Detect which cell encompasses the target text, then output its (x, y) center coordinate. 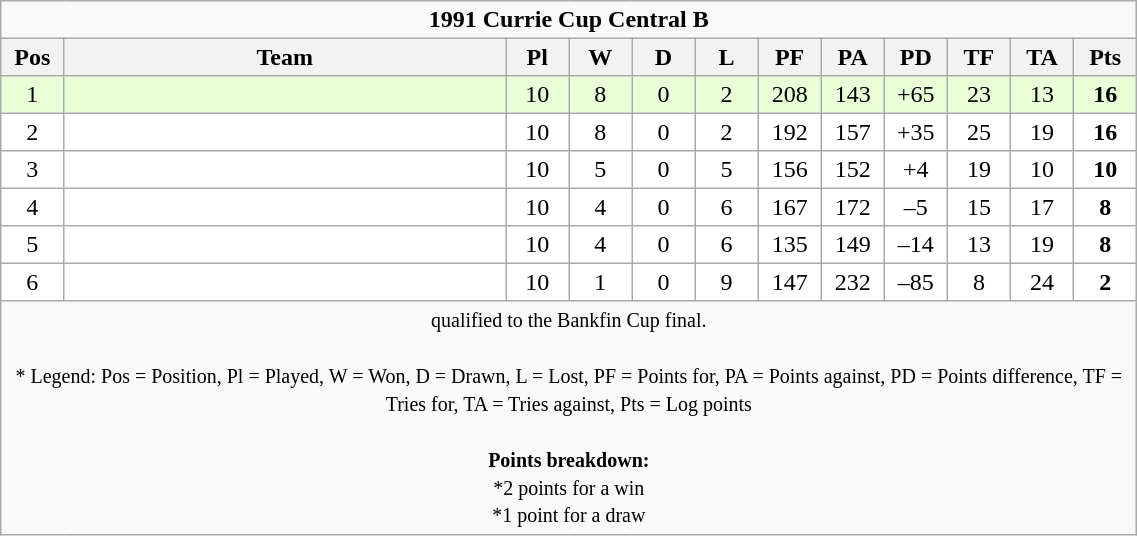
167 (790, 206)
143 (852, 94)
172 (852, 206)
152 (852, 170)
+35 (916, 132)
–14 (916, 244)
W (600, 56)
PA (852, 56)
+65 (916, 94)
208 (790, 94)
D (664, 56)
Team (285, 56)
PD (916, 56)
192 (790, 132)
1991 Currie Cup Central B (569, 20)
Pts (1106, 56)
Pos (32, 56)
9 (726, 282)
147 (790, 282)
24 (1042, 282)
TF (978, 56)
3 (32, 170)
TA (1042, 56)
–85 (916, 282)
15 (978, 206)
23 (978, 94)
149 (852, 244)
L (726, 56)
25 (978, 132)
17 (1042, 206)
156 (790, 170)
135 (790, 244)
+4 (916, 170)
157 (852, 132)
PF (790, 56)
232 (852, 282)
Pl (538, 56)
–5 (916, 206)
